Find where the given text appears and provide that cell's center as [X, Y] coordinate. 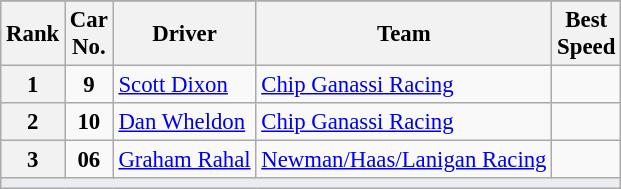
Graham Rahal [184, 160]
Dan Wheldon [184, 122]
Team [404, 34]
Driver [184, 34]
10 [90, 122]
Scott Dixon [184, 85]
CarNo. [90, 34]
3 [33, 160]
BestSpeed [586, 34]
9 [90, 85]
Newman/Haas/Lanigan Racing [404, 160]
Rank [33, 34]
2 [33, 122]
1 [33, 85]
06 [90, 160]
